Identify which cell holds the provided text, then report its [x, y] central coordinate. 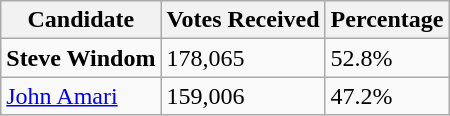
Steve Windom [81, 58]
178,065 [243, 58]
47.2% [387, 96]
Candidate [81, 20]
Votes Received [243, 20]
John Amari [81, 96]
Percentage [387, 20]
52.8% [387, 58]
159,006 [243, 96]
